Detect which cell encompasses the target text, then output its [X, Y] center coordinate. 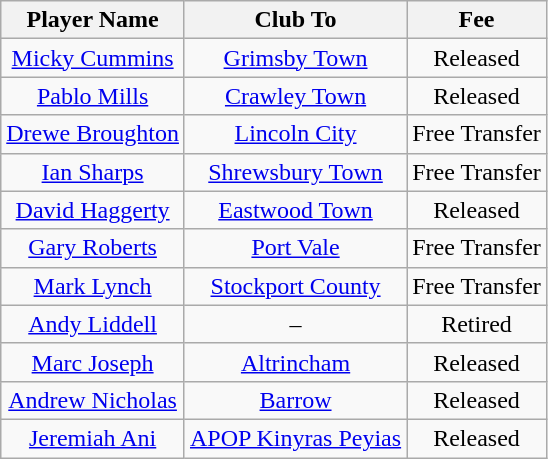
Gary Roberts [93, 248]
Stockport County [295, 286]
Mark Lynch [93, 286]
Marc Joseph [93, 362]
Club To [295, 20]
APOP Kinyras Peyias [295, 438]
Barrow [295, 400]
Fee [477, 20]
Shrewsbury Town [295, 172]
Drewe Broughton [93, 134]
Andrew Nicholas [93, 400]
Ian Sharps [93, 172]
Andy Liddell [93, 324]
Pablo Mills [93, 96]
Altrincham [295, 362]
Jeremiah Ani [93, 438]
Grimsby Town [295, 58]
Lincoln City [295, 134]
Crawley Town [295, 96]
David Haggerty [93, 210]
Retired [477, 324]
Port Vale [295, 248]
Eastwood Town [295, 210]
Player Name [93, 20]
– [295, 324]
Micky Cummins [93, 58]
